Pinpoint the cell where the given text exists, returning its [X, Y] midpoint coordinate. 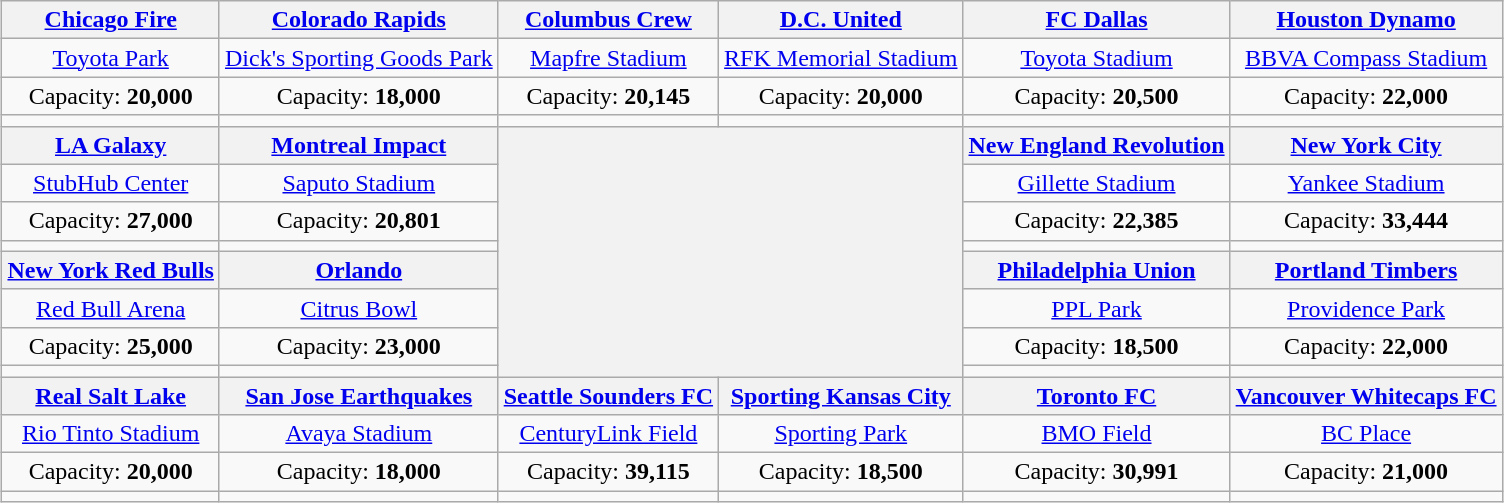
New York Red Bulls [111, 270]
Rio Tinto Stadium [111, 434]
Toronto FC [1096, 395]
Providence Park [1366, 308]
Citrus Bowl [358, 308]
Portland Timbers [1366, 270]
Dick's Sporting Goods Park [358, 58]
Vancouver Whitecaps FC [1366, 395]
Seattle Sounders FC [608, 395]
Capacity: 20,801 [358, 221]
Capacity: 25,000 [111, 346]
Toyota Park [111, 58]
Avaya Stadium [358, 434]
BBVA Compass Stadium [1366, 58]
Capacity: 39,115 [608, 472]
PPL Park [1096, 308]
BMO Field [1096, 434]
LA Galaxy [111, 145]
Orlando [358, 270]
Capacity: 20,500 [1096, 96]
Red Bull Arena [111, 308]
StubHub Center [111, 183]
Chicago Fire [111, 20]
Yankee Stadium [1366, 183]
BC Place [1366, 434]
Mapfre Stadium [608, 58]
Montreal Impact [358, 145]
Saputo Stadium [358, 183]
Sporting Park [841, 434]
D.C. United [841, 20]
Philadelphia Union [1096, 270]
Toyota Stadium [1096, 58]
Capacity: 23,000 [358, 346]
Columbus Crew [608, 20]
Capacity: 21,000 [1366, 472]
Capacity: 22,385 [1096, 221]
FC Dallas [1096, 20]
CenturyLink Field [608, 434]
Capacity: 30,991 [1096, 472]
Capacity: 27,000 [111, 221]
RFK Memorial Stadium [841, 58]
Colorado Rapids [358, 20]
Sporting Kansas City [841, 395]
Gillette Stadium [1096, 183]
Capacity: 33,444 [1366, 221]
Capacity: 20,145 [608, 96]
Real Salt Lake [111, 395]
New England Revolution [1096, 145]
Houston Dynamo [1366, 20]
New York City [1366, 145]
San Jose Earthquakes [358, 395]
